Pinpoint the cell where the given text exists, returning its [x, y] midpoint coordinate. 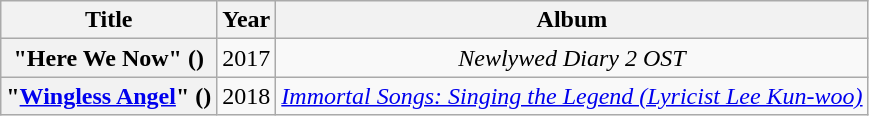
"Here We Now" () [109, 58]
Immortal Songs: Singing the Legend (Lyricist Lee Kun-woo) [572, 96]
Album [572, 20]
Title [109, 20]
"Wingless Angel" () [109, 96]
2017 [246, 58]
Newlywed Diary 2 OST [572, 58]
2018 [246, 96]
Year [246, 20]
